Scan for the cell matching the given text and deliver its [x, y] coordinate at center. 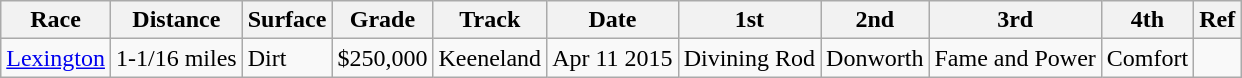
Ref [1218, 20]
Track [490, 20]
Comfort [1147, 58]
3rd [1015, 20]
1st [749, 20]
Donworth [875, 58]
Dirt [287, 58]
4th [1147, 20]
Keeneland [490, 58]
Apr 11 2015 [613, 58]
2nd [875, 20]
1-1/16 miles [176, 58]
Divining Rod [749, 58]
Race [56, 20]
Lexington [56, 58]
Surface [287, 20]
Grade [382, 20]
Distance [176, 20]
$250,000 [382, 58]
Date [613, 20]
Fame and Power [1015, 58]
